Search for the cell housing the specified text and yield its [x, y] center coordinate. 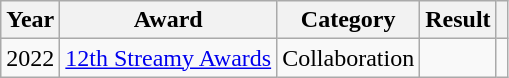
Result [458, 20]
Year [30, 20]
Collaboration [348, 58]
2022 [30, 58]
12th Streamy Awards [168, 58]
Category [348, 20]
Award [168, 20]
